Detect which cell encompasses the target text, then output its [X, Y] center coordinate. 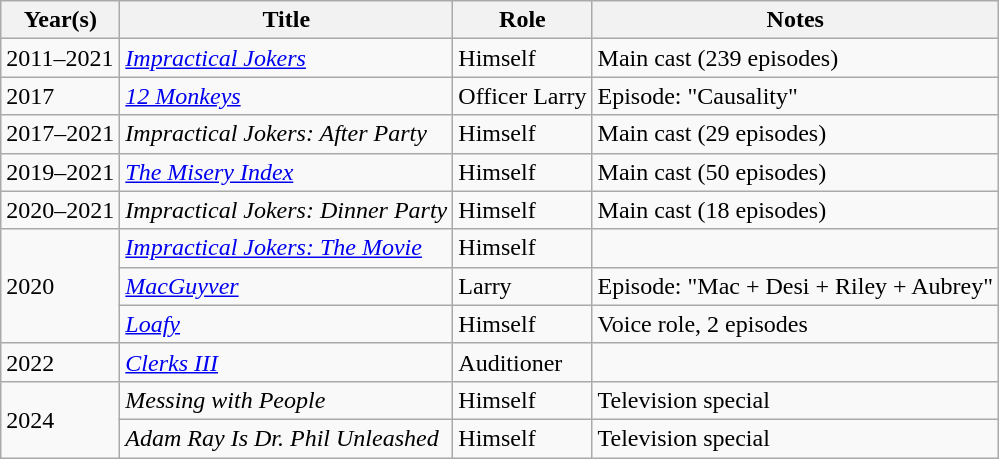
2017 [60, 96]
Clerks III [286, 362]
Main cast (239 episodes) [796, 58]
2022 [60, 362]
Auditioner [522, 362]
Adam Ray Is Dr. Phil Unleashed [286, 438]
2020–2021 [60, 210]
2024 [60, 419]
Voice role, 2 episodes [796, 324]
Year(s) [60, 20]
Impractical Jokers: After Party [286, 134]
Main cast (29 episodes) [796, 134]
Role [522, 20]
Notes [796, 20]
2011–2021 [60, 58]
Episode: "Mac + Desi + Riley + Aubrey" [796, 286]
12 Monkeys [286, 96]
Larry [522, 286]
Main cast (50 episodes) [796, 172]
Impractical Jokers: The Movie [286, 248]
Officer Larry [522, 96]
2020 [60, 286]
2017–2021 [60, 134]
Title [286, 20]
Episode: "Causality" [796, 96]
The Misery Index [286, 172]
2019–2021 [60, 172]
Messing with People [286, 400]
Impractical Jokers: Dinner Party [286, 210]
Main cast (18 episodes) [796, 210]
MacGuyver [286, 286]
Loafy [286, 324]
Impractical Jokers [286, 58]
